Search for the cell housing the specified text and yield its (x, y) center coordinate. 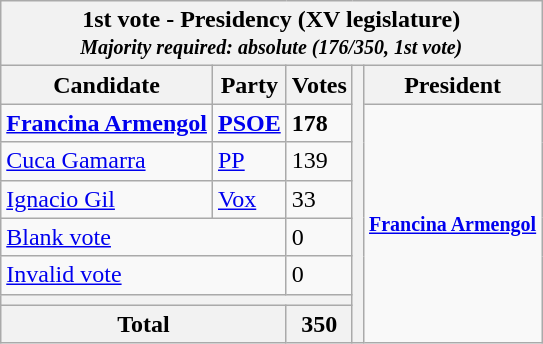
PP (249, 161)
Votes (319, 85)
Invalid vote (144, 275)
Ignacio Gil (107, 199)
President (452, 85)
33 (319, 199)
Cuca Gamarra (107, 161)
Blank vote (144, 237)
Party (249, 85)
Vox (249, 199)
178 (319, 123)
Candidate (107, 85)
139 (319, 161)
PSOE (249, 123)
1st vote - Presidency (XV legislature)Majority required: absolute (176/350, 1st vote) (272, 34)
350 (319, 324)
Total (144, 324)
